Search for the cell housing the specified text and yield its [X, Y] center coordinate. 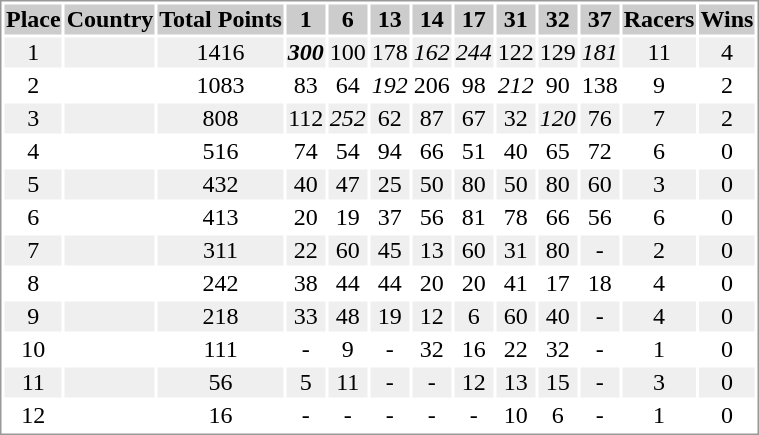
14 [432, 19]
111 [220, 349]
122 [516, 53]
25 [390, 185]
Wins [727, 19]
51 [474, 151]
45 [390, 251]
311 [220, 251]
242 [220, 283]
48 [348, 317]
138 [600, 85]
38 [306, 283]
100 [348, 53]
244 [474, 53]
33 [306, 317]
Racers [659, 19]
218 [220, 317]
47 [348, 185]
15 [558, 383]
76 [600, 119]
192 [390, 85]
Place [33, 19]
87 [432, 119]
54 [348, 151]
300 [306, 53]
67 [474, 119]
74 [306, 151]
8 [33, 283]
72 [600, 151]
252 [348, 119]
64 [348, 85]
Country [110, 19]
81 [474, 217]
1416 [220, 53]
94 [390, 151]
516 [220, 151]
65 [558, 151]
120 [558, 119]
62 [390, 119]
181 [600, 53]
Total Points [220, 19]
98 [474, 85]
18 [600, 283]
41 [516, 283]
83 [306, 85]
78 [516, 217]
112 [306, 119]
129 [558, 53]
808 [220, 119]
413 [220, 217]
178 [390, 53]
212 [516, 85]
162 [432, 53]
1083 [220, 85]
432 [220, 185]
90 [558, 85]
206 [432, 85]
